Identify which cell holds the provided text, then report its (x, y) central coordinate. 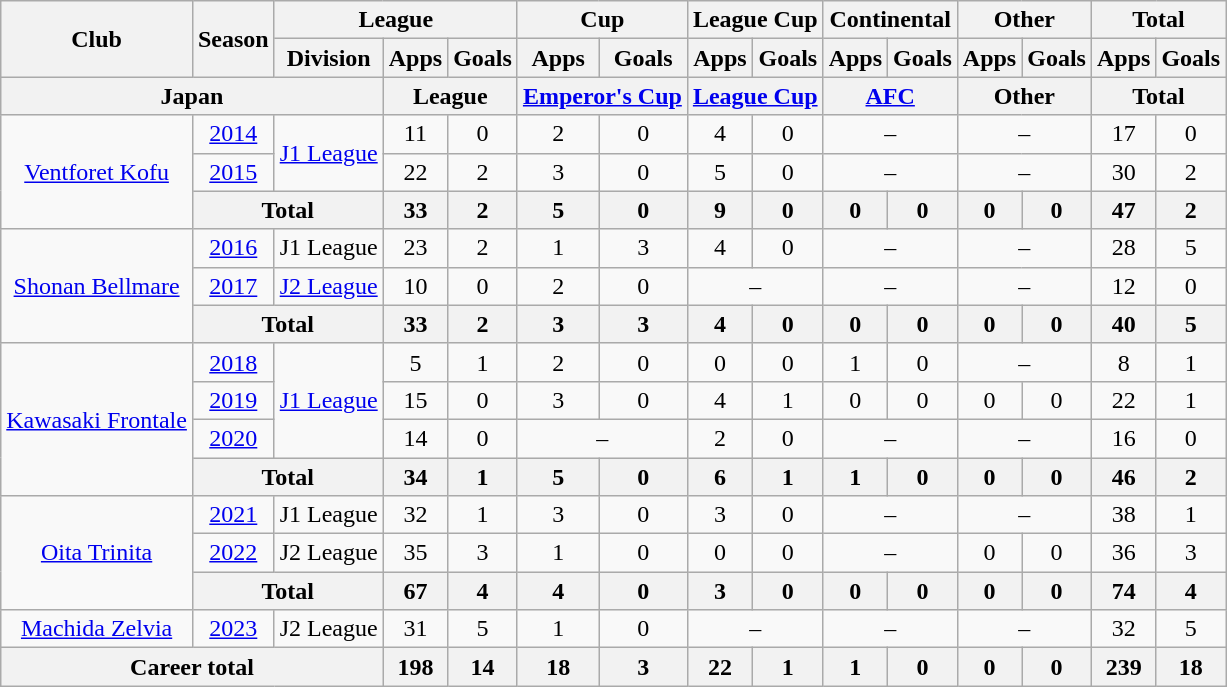
Division (328, 58)
Machida Zelvia (97, 629)
2023 (233, 629)
46 (1123, 477)
6 (720, 477)
34 (415, 477)
Ventforet Kofu (97, 172)
31 (415, 629)
2017 (233, 286)
17 (1123, 134)
2020 (233, 438)
35 (415, 553)
12 (1123, 286)
38 (1123, 515)
40 (1123, 324)
Emperor's Cup (602, 96)
Season (233, 39)
Kawasaki Frontale (97, 419)
Shonan Bellmare (97, 286)
36 (1123, 553)
2021 (233, 515)
Japan (192, 96)
2016 (233, 248)
8 (1123, 362)
30 (1123, 172)
2022 (233, 553)
Oita Trinita (97, 553)
74 (1123, 591)
AFC (890, 96)
9 (720, 210)
16 (1123, 438)
Continental (890, 20)
23 (415, 248)
Career total (192, 667)
Club (97, 39)
Cup (602, 20)
2019 (233, 400)
10 (415, 286)
15 (415, 400)
239 (1123, 667)
11 (415, 134)
2018 (233, 362)
198 (415, 667)
2014 (233, 134)
67 (415, 591)
47 (1123, 210)
28 (1123, 248)
2015 (233, 172)
